Scan for the cell matching the given text and deliver its (x, y) coordinate at center. 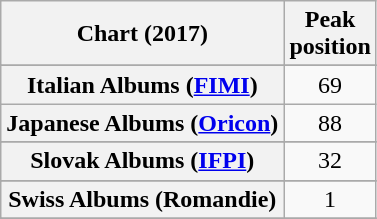
Japanese Albums (Oricon) (142, 123)
1 (330, 199)
Chart (2017) (142, 34)
Italian Albums (FIMI) (142, 85)
69 (330, 85)
Swiss Albums (Romandie) (142, 199)
32 (330, 161)
88 (330, 123)
Slovak Albums (IFPI) (142, 161)
Peak position (330, 34)
